For the text-containing cell, return its midpoint in [X, Y] coordinate format. 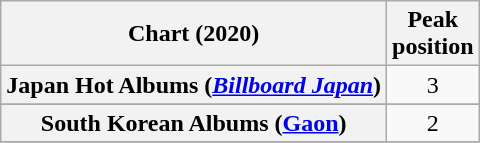
Peakposition [433, 34]
3 [433, 85]
Japan Hot Albums (Billboard Japan) [194, 85]
South Korean Albums (Gaon) [194, 123]
2 [433, 123]
Chart (2020) [194, 34]
